Pinpoint the cell where the given text exists, returning its (X, Y) midpoint coordinate. 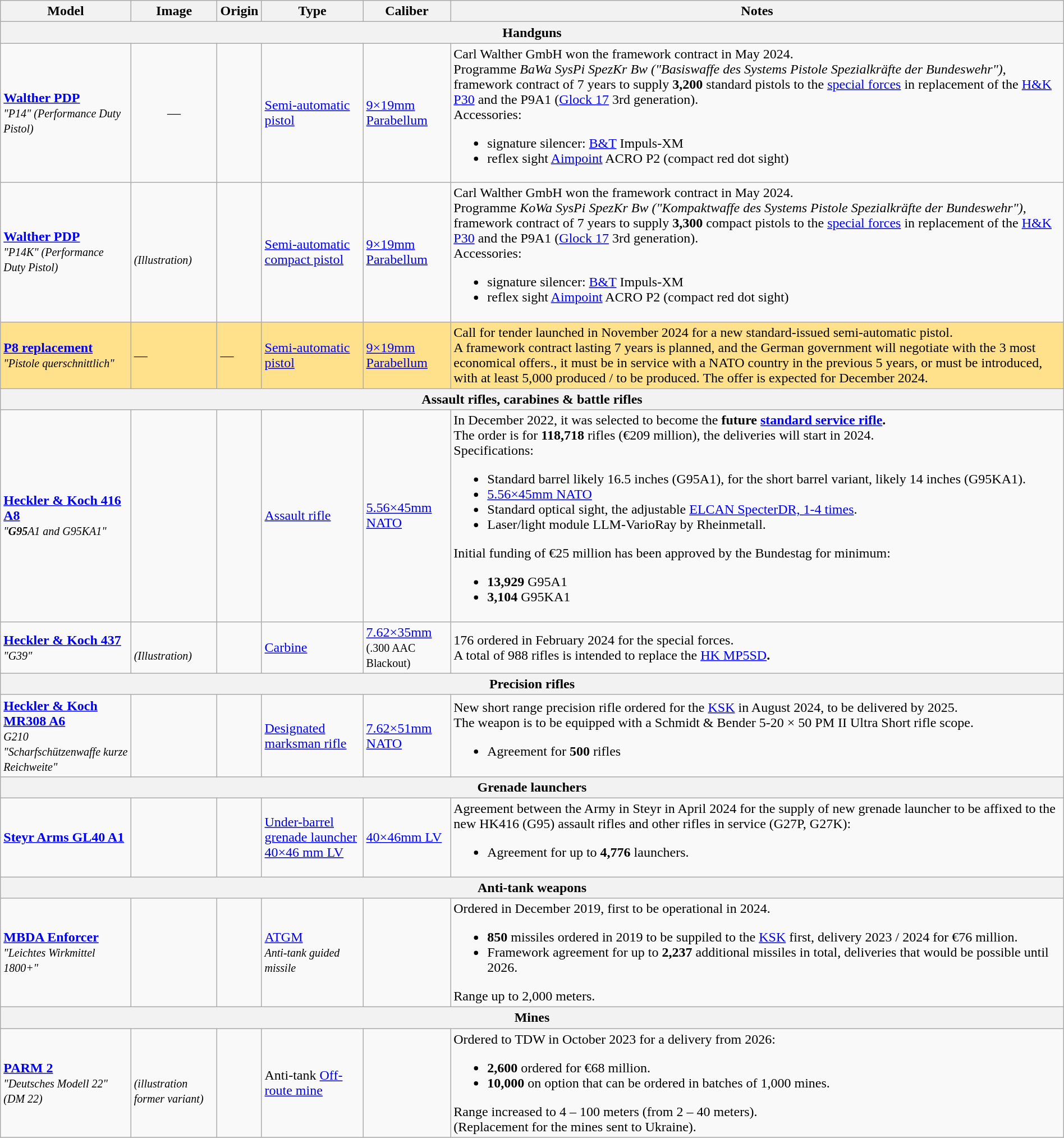
PARM 2"Deutsches Modell 22"(DM 22) (66, 1083)
Caliber (407, 11)
MBDA Enforcer"Leichtes Wirkmittel 1800+" (66, 953)
Handguns (532, 33)
Mines (532, 1018)
Model (66, 11)
Designated marksman rifle (312, 735)
Walther PDP"P14K" (Performance Duty Pistol) (66, 252)
Type (312, 11)
Notes (757, 11)
40×46mm LV (407, 837)
176 ordered in February 2024 for the special forces.A total of 988 rifles is intended to replace the HK MP5SD. (757, 647)
Under-barrel grenade launcher40×46 mm LV (312, 837)
Precision rifles (532, 684)
Steyr Arms GL40 A1 (66, 837)
Heckler & Koch 416 A8"G95A1 and G95KA1" (66, 515)
Heckler & Koch 437"G39" (66, 647)
5.56×45mm NATO (407, 515)
Carbine (312, 647)
ATGMAnti-tank guided missile (312, 953)
(illustration former variant) (174, 1083)
Assault rifles, carabines & battle rifles (532, 399)
Semi-automatic compact pistol (312, 252)
Walther PDP"P14" (Performance Duty Pistol) (66, 113)
Heckler & Koch MR308 A6G210"Scharfschützenwaffe kurze Reichweite" (66, 735)
Image (174, 11)
7.62×51mm NATO (407, 735)
Origin (239, 11)
Anti-tank Off-route mine (312, 1083)
Assault rifle (312, 515)
7.62×35mm(.300 AAC Blackout) (407, 647)
Anti-tank weapons (532, 888)
P8 replacement"Pistole querschnittlich" (66, 355)
Grenade launchers (532, 787)
